Capture the cell that displays the provided text and extract its [x, y] central coordinate. 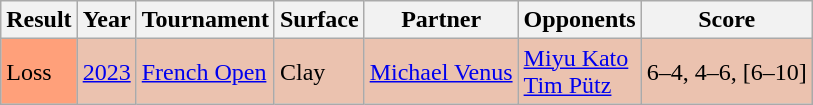
Score [726, 20]
Clay [319, 72]
Tournament [205, 20]
Michael Venus [441, 72]
6–4, 4–6, [6–10] [726, 72]
2023 [106, 72]
Partner [441, 20]
Year [106, 20]
Loss [39, 72]
Result [39, 20]
Surface [319, 20]
Opponents [580, 20]
French Open [205, 72]
Miyu Kato Tim Pütz [580, 72]
